Output the (X, Y) coordinate of the center of the cell containing the given text.  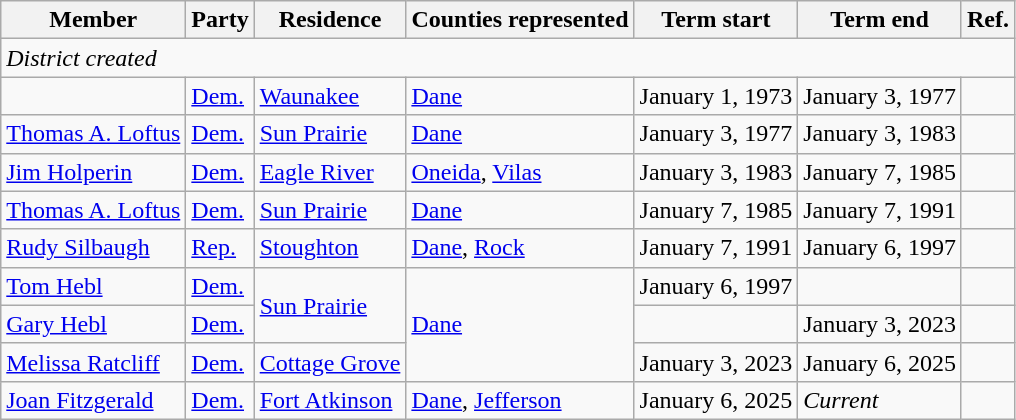
Residence (330, 20)
Current (880, 400)
Counties represented (520, 20)
Eagle River (330, 172)
Stoughton (330, 248)
Rep. (220, 248)
Rudy Silbaugh (94, 248)
Waunakee (330, 96)
Ref. (988, 20)
Fort Atkinson (330, 400)
Gary Hebl (94, 324)
District created (508, 58)
Dane, Jefferson (520, 400)
Cottage Grove (330, 362)
Party (220, 20)
Joan Fitzgerald (94, 400)
Term start (716, 20)
Jim Holperin (94, 172)
Oneida, Vilas (520, 172)
Tom Hebl (94, 286)
Melissa Ratcliff (94, 362)
Member (94, 20)
Dane, Rock (520, 248)
Term end (880, 20)
January 1, 1973 (716, 96)
